Determine the [X, Y] coordinate at the center of the cell enclosing the given text.  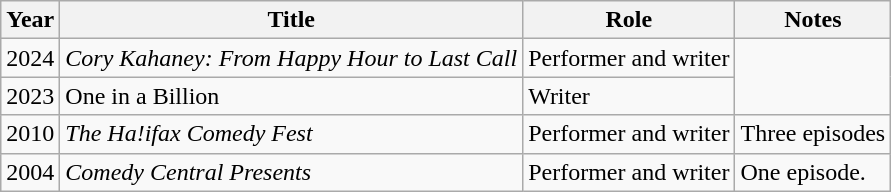
Cory Kahaney: From Happy Hour to Last Call [292, 58]
One in a Billion [292, 96]
Writer [629, 96]
Year [30, 20]
Comedy Central Presents [292, 172]
2004 [30, 172]
Notes [813, 20]
2024 [30, 58]
One episode. [813, 172]
Title [292, 20]
2023 [30, 96]
Role [629, 20]
2010 [30, 134]
The Ha!ifax Comedy Fest [292, 134]
Three episodes [813, 134]
